Return [X, Y] of the center of cell containing provided text 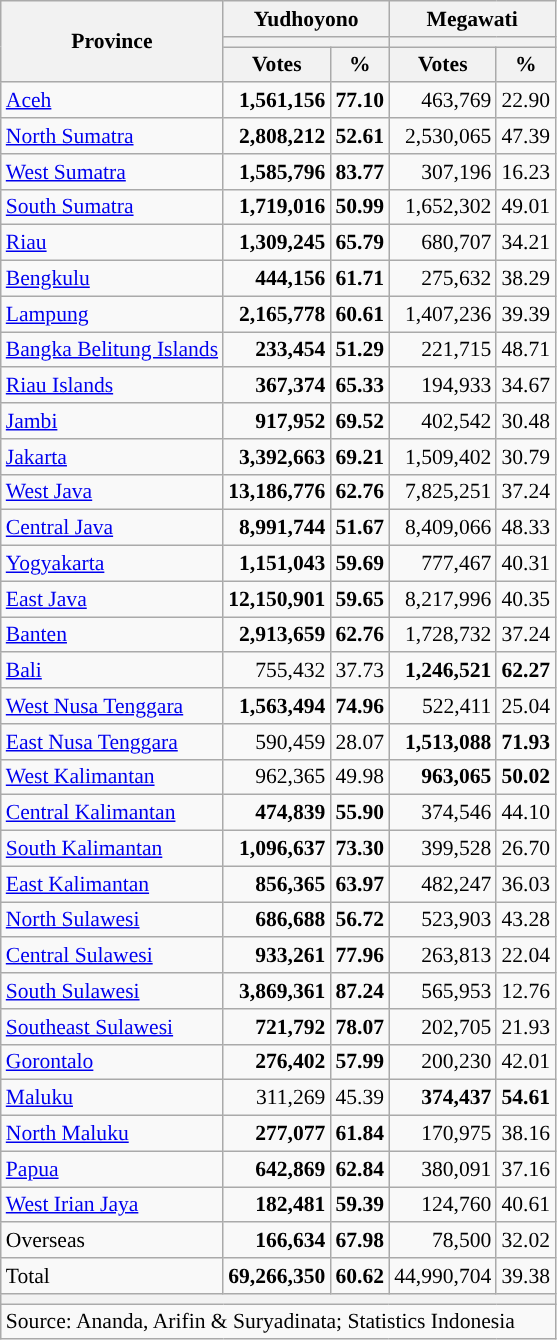
61.84 [360, 1134]
Jambi [112, 421]
917,952 [276, 421]
Central Java [112, 528]
36.03 [526, 884]
69.52 [360, 421]
Megawati [472, 19]
North Sumatra [112, 136]
8,217,996 [442, 599]
277,077 [276, 1134]
West Kalimantan [112, 777]
263,813 [442, 956]
276,402 [276, 1062]
47.39 [526, 136]
12.76 [526, 991]
59.69 [360, 564]
374,437 [442, 1098]
37.73 [360, 671]
8,409,066 [442, 528]
28.07 [360, 742]
933,261 [276, 956]
380,091 [442, 1169]
399,528 [442, 849]
463,769 [442, 101]
Total [112, 1276]
77.10 [360, 101]
25.04 [526, 706]
69.21 [360, 457]
22.90 [526, 101]
78.07 [360, 1027]
12,150,901 [276, 599]
50.02 [526, 777]
26.70 [526, 849]
30.48 [526, 421]
Lampung [112, 314]
Bali [112, 671]
52.61 [360, 136]
Southeast Sulawesi [112, 1027]
57.99 [360, 1062]
East Kalimantan [112, 884]
680,707 [442, 243]
777,467 [442, 564]
3,392,663 [276, 457]
West Nusa Tenggara [112, 706]
523,903 [442, 920]
1,563,494 [276, 706]
54.61 [526, 1098]
221,715 [442, 350]
West Sumatra [112, 172]
34.21 [526, 243]
166,634 [276, 1241]
444,156 [276, 279]
565,953 [442, 991]
233,454 [276, 350]
55.90 [360, 813]
65.33 [360, 386]
61.71 [360, 279]
2,913,659 [276, 635]
West Irian Jaya [112, 1205]
Banten [112, 635]
590,459 [276, 742]
Overseas [112, 1241]
311,269 [276, 1098]
49.01 [526, 207]
87.24 [360, 991]
Gorontalo [112, 1062]
39.39 [526, 314]
856,365 [276, 884]
963,065 [442, 777]
170,975 [442, 1134]
30.79 [526, 457]
83.77 [360, 172]
Province [112, 42]
60.61 [360, 314]
39.38 [526, 1276]
43.28 [526, 920]
56.72 [360, 920]
45.39 [360, 1098]
202,705 [442, 1027]
North Sulawesi [112, 920]
1,246,521 [442, 671]
962,365 [276, 777]
37.16 [526, 1169]
13,186,776 [276, 492]
42.01 [526, 1062]
307,196 [442, 172]
62.84 [360, 1169]
2,530,065 [442, 136]
686,688 [276, 920]
Source: Ananda, Arifin & Suryadinata; Statistics Indonesia [278, 1322]
16.23 [526, 172]
34.67 [526, 386]
Maluku [112, 1098]
124,760 [442, 1205]
7,825,251 [442, 492]
374,546 [442, 813]
1,309,245 [276, 243]
65.79 [360, 243]
60.62 [360, 1276]
Central Kalimantan [112, 813]
2,808,212 [276, 136]
721,792 [276, 1027]
1,585,796 [276, 172]
74.96 [360, 706]
71.93 [526, 742]
200,230 [442, 1062]
182,481 [276, 1205]
40.61 [526, 1205]
50.99 [360, 207]
Aceh [112, 101]
Central Sulawesi [112, 956]
8,991,744 [276, 528]
194,933 [442, 386]
44,990,704 [442, 1276]
South Sumatra [112, 207]
59.39 [360, 1205]
275,632 [442, 279]
Riau [112, 243]
1,407,236 [442, 314]
482,247 [442, 884]
South Kalimantan [112, 849]
1,509,402 [442, 457]
1,096,637 [276, 849]
North Maluku [112, 1134]
755,432 [276, 671]
1,652,302 [442, 207]
2,165,778 [276, 314]
3,869,361 [276, 991]
1,151,043 [276, 564]
67.98 [360, 1241]
Bangka Belitung Islands [112, 350]
78,500 [442, 1241]
1,561,156 [276, 101]
38.16 [526, 1134]
642,869 [276, 1169]
69,266,350 [276, 1276]
22.04 [526, 956]
63.97 [360, 884]
1,719,016 [276, 207]
402,542 [442, 421]
Yogyakarta [112, 564]
1,513,088 [442, 742]
59.65 [360, 599]
Riau Islands [112, 386]
367,374 [276, 386]
51.67 [360, 528]
48.71 [526, 350]
48.33 [526, 528]
South Sulawesi [112, 991]
32.02 [526, 1241]
West Java [112, 492]
Jakarta [112, 457]
40.35 [526, 599]
73.30 [360, 849]
East Java [112, 599]
40.31 [526, 564]
49.98 [360, 777]
522,411 [442, 706]
51.29 [360, 350]
Bengkulu [112, 279]
21.93 [526, 1027]
East Nusa Tenggara [112, 742]
474,839 [276, 813]
44.10 [526, 813]
38.29 [526, 279]
Papua [112, 1169]
1,728,732 [442, 635]
Yudhoyono [306, 19]
62.27 [526, 671]
77.96 [360, 956]
